From the cell containing the given text, extract its center point as [x, y] coordinate. 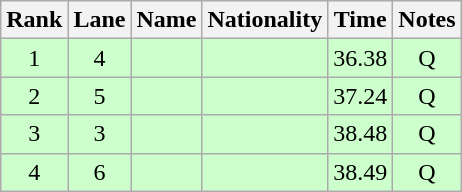
36.38 [360, 58]
Rank [34, 20]
Notes [427, 20]
1 [34, 58]
Nationality [265, 20]
37.24 [360, 96]
6 [100, 172]
Name [166, 20]
2 [34, 96]
38.48 [360, 134]
5 [100, 96]
38.49 [360, 172]
Lane [100, 20]
Time [360, 20]
